Return (X, Y) of the center of cell containing provided text 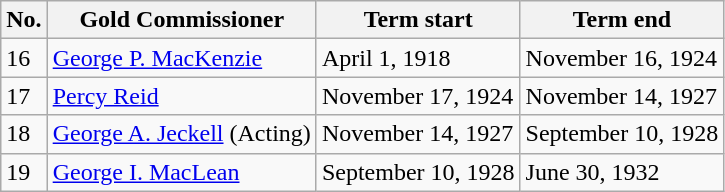
16 (24, 58)
June 30, 1932 (622, 172)
George A. Jeckell (Acting) (182, 134)
Percy Reid (182, 96)
George P. MacKenzie (182, 58)
Term end (622, 20)
No. (24, 20)
November 16, 1924 (622, 58)
November 17, 1924 (418, 96)
Gold Commissioner (182, 20)
Term start (418, 20)
19 (24, 172)
April 1, 1918 (418, 58)
18 (24, 134)
George I. MacLean (182, 172)
17 (24, 96)
